Scan for the cell matching the given text and deliver its (x, y) coordinate at center. 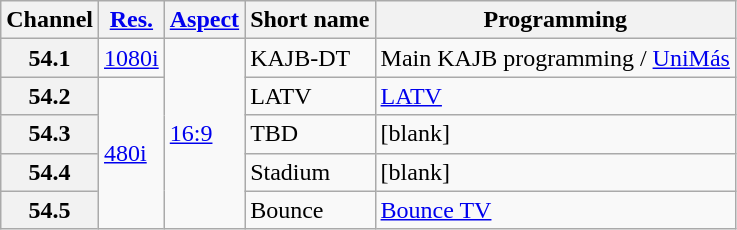
Programming (555, 20)
Channel (50, 20)
480i (132, 153)
Res. (132, 20)
KAJB-DT (310, 58)
16:9 (204, 134)
54.5 (50, 210)
TBD (310, 134)
Stadium (310, 172)
54.1 (50, 58)
54.4 (50, 172)
Aspect (204, 20)
Bounce (310, 210)
Main KAJB programming / UniMás (555, 58)
54.2 (50, 96)
Short name (310, 20)
54.3 (50, 134)
Bounce TV (555, 210)
1080i (132, 58)
